Determine the [X, Y] coordinate at the center of the cell enclosing the given text.  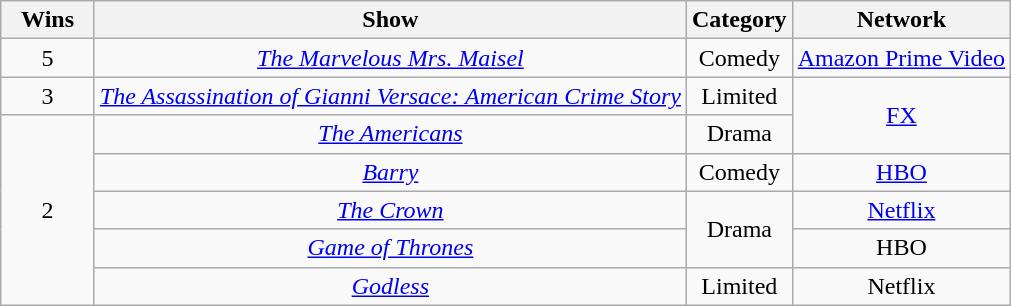
FX [901, 115]
Show [390, 20]
The Marvelous Mrs. Maisel [390, 58]
Amazon Prime Video [901, 58]
3 [48, 96]
Game of Thrones [390, 248]
Wins [48, 20]
The Crown [390, 210]
2 [48, 210]
Barry [390, 172]
Category [739, 20]
Network [901, 20]
5 [48, 58]
The Americans [390, 134]
Godless [390, 286]
The Assassination of Gianni Versace: American Crime Story [390, 96]
